Extract the [x, y] coordinate from the center of the cell holding the provided text.  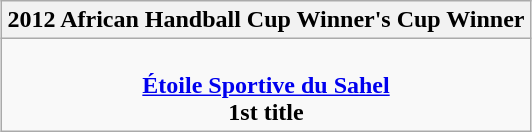
2012 African Handball Cup Winner's Cup Winner [266, 20]
Étoile Sportive du Sahel1st title [266, 85]
